Search for the cell housing the specified text and yield its [X, Y] center coordinate. 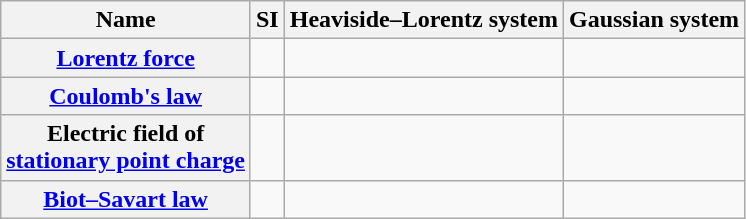
Heaviside–Lorentz system [424, 20]
Gaussian system [654, 20]
Coulomb's law [126, 96]
Biot–Savart law [126, 199]
Name [126, 20]
Lorentz force [126, 58]
Electric field ofstationary point charge [126, 148]
SI [267, 20]
